Capture the cell that displays the provided text and extract its [x, y] central coordinate. 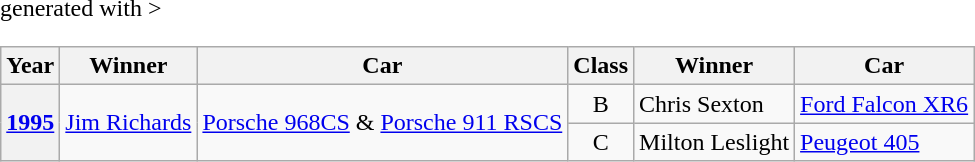
Jim Richards [128, 123]
1995 [30, 123]
Class [601, 66]
C [601, 142]
Porsche 968CS & Porsche 911 RSCS [382, 123]
B [601, 104]
Year [30, 66]
Peugeot 405 [884, 142]
Milton Leslight [714, 142]
Chris Sexton [714, 104]
Ford Falcon XR6 [884, 104]
